Detect which cell encompasses the target text, then output its [X, Y] center coordinate. 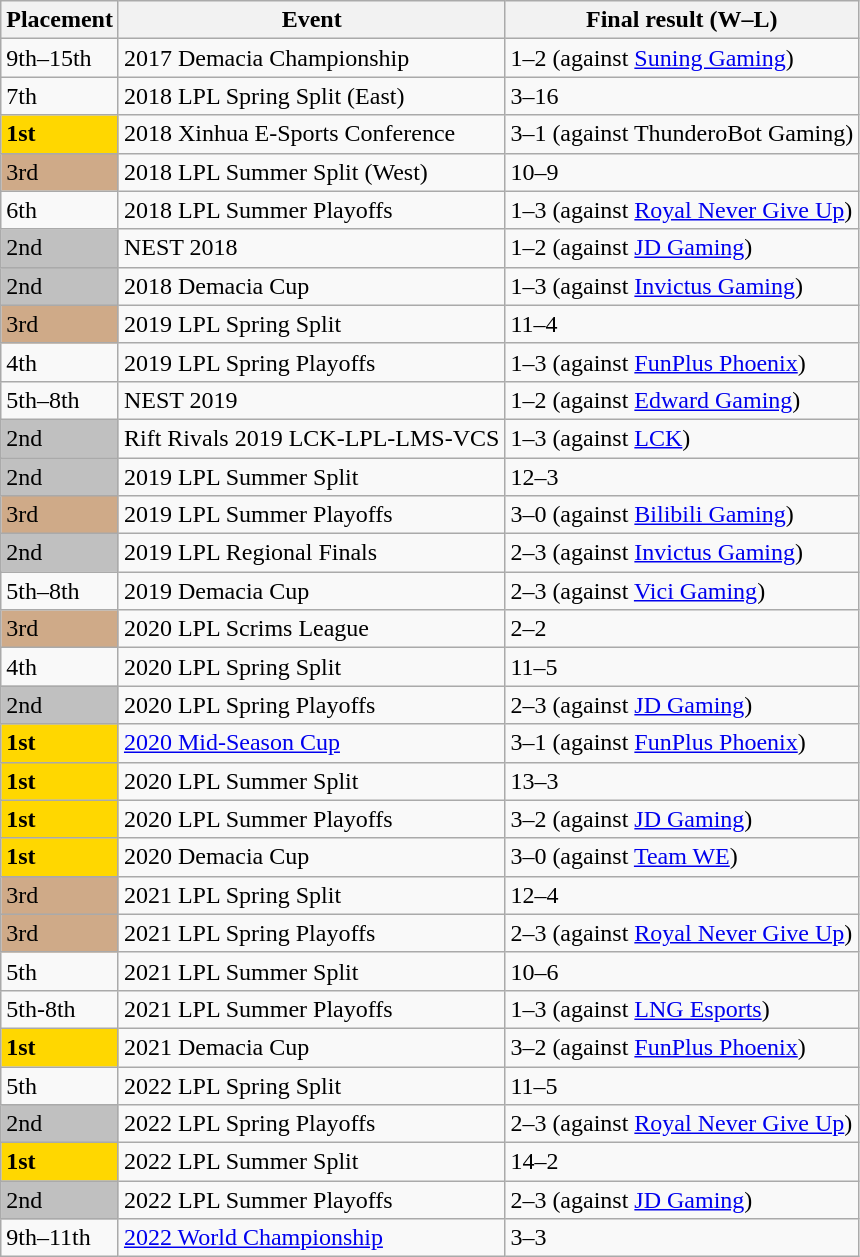
2020 LPL Spring Playoffs [311, 705]
3–0 (against Bilibili Gaming) [682, 515]
1–3 (against LCK) [682, 438]
2022 LPL Summer Split [311, 1162]
11–4 [682, 324]
3–0 (against Team WE) [682, 857]
3–2 (against FunPlus Phoenix) [682, 1047]
12–3 [682, 477]
2019 LPL Summer Playoffs [311, 515]
2018 Demacia Cup [311, 286]
2018 LPL Summer Split (West) [311, 172]
2019 LPL Spring Playoffs [311, 362]
13–3 [682, 781]
Event [311, 20]
1–3 (against LNG Esports) [682, 1009]
6th [60, 210]
NEST 2018 [311, 248]
2018 LPL Summer Playoffs [311, 210]
2–2 [682, 629]
2018 Xinhua E-Sports Conference [311, 134]
2–3 (against Invictus Gaming) [682, 553]
7th [60, 96]
9th–11th [60, 1238]
3–16 [682, 96]
2019 Demacia Cup [311, 591]
12–4 [682, 895]
3–1 (against ThunderoBot Gaming) [682, 134]
2021 LPL Spring Split [311, 895]
2021 LPL Summer Split [311, 971]
NEST 2019 [311, 400]
Rift Rivals 2019 LCK-LPL-LMS-VCS [311, 438]
1–2 (against JD Gaming) [682, 248]
3–1 (against FunPlus Phoenix) [682, 743]
1–3 (against Royal Never Give Up) [682, 210]
2022 LPL Summer Playoffs [311, 1200]
1–2 (against Suning Gaming) [682, 58]
Final result (W–L) [682, 20]
2020 Mid-Season Cup [311, 743]
1–3 (against FunPlus Phoenix) [682, 362]
5th-8th [60, 1009]
14–2 [682, 1162]
2019 LPL Regional Finals [311, 553]
1–3 (against Invictus Gaming) [682, 286]
10–6 [682, 971]
2021 LPL Summer Playoffs [311, 1009]
2018 LPL Spring Split (East) [311, 96]
2021 LPL Spring Playoffs [311, 933]
2022 LPL Spring Playoffs [311, 1124]
3–3 [682, 1238]
2020 Demacia Cup [311, 857]
2019 LPL Spring Split [311, 324]
2022 World Championship [311, 1238]
2020 LPL Scrims League [311, 629]
2022 LPL Spring Split [311, 1085]
2017 Demacia Championship [311, 58]
9th–15th [60, 58]
2020 LPL Summer Split [311, 781]
2021 Demacia Cup [311, 1047]
2020 LPL Spring Split [311, 667]
2020 LPL Summer Playoffs [311, 819]
2019 LPL Summer Split [311, 477]
1–2 (against Edward Gaming) [682, 400]
Placement [60, 20]
10–9 [682, 172]
2–3 (against Vici Gaming) [682, 591]
3–2 (against JD Gaming) [682, 819]
